From the cell containing the given text, extract its center point as [X, Y] coordinate. 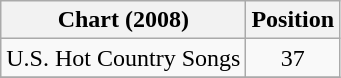
37 [293, 58]
U.S. Hot Country Songs [124, 58]
Position [293, 20]
Chart (2008) [124, 20]
